From the cell containing the given text, extract its center point as [x, y] coordinate. 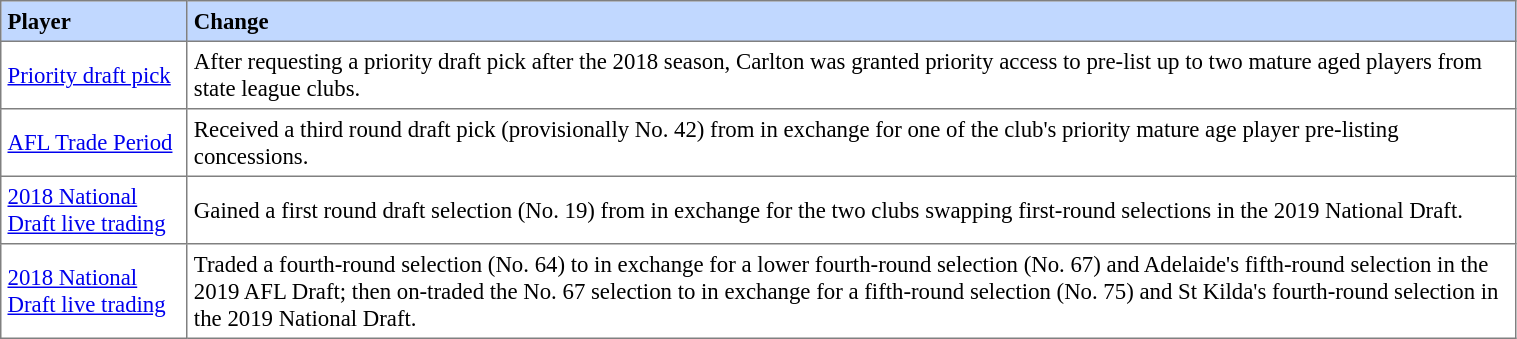
Priority draft pick [94, 75]
Gained a first round draft selection (No. 19) from in exchange for the two clubs swapping first-round selections in the 2019 National Draft. [852, 210]
Player [94, 21]
Change [852, 21]
AFL Trade Period [94, 143]
Received a third round draft pick (provisionally No. 42) from in exchange for one of the club's priority mature age player pre-listing concessions. [852, 143]
